Search for the cell housing the specified text and yield its (x, y) center coordinate. 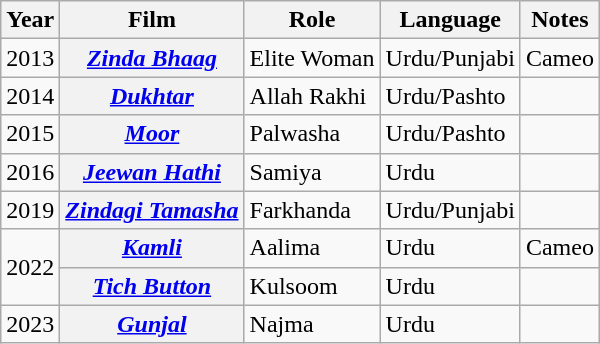
Kamli (152, 248)
Zinda Bhaag (152, 58)
Dukhtar (152, 96)
Film (152, 20)
Najma (312, 324)
2013 (30, 58)
Farkhanda (312, 210)
2023 (30, 324)
Jeewan Hathi (152, 172)
Year (30, 20)
2014 (30, 96)
Samiya (312, 172)
Allah Rakhi (312, 96)
Aalima (312, 248)
Palwasha (312, 134)
Moor (152, 134)
Tich Button (152, 286)
Role (312, 20)
Elite Woman (312, 58)
2019 (30, 210)
Notes (560, 20)
Zindagi Tamasha (152, 210)
Gunjal (152, 324)
Language (450, 20)
Kulsoom (312, 286)
2015 (30, 134)
2022 (30, 267)
2016 (30, 172)
